Detect which cell encompasses the target text, then output its (x, y) center coordinate. 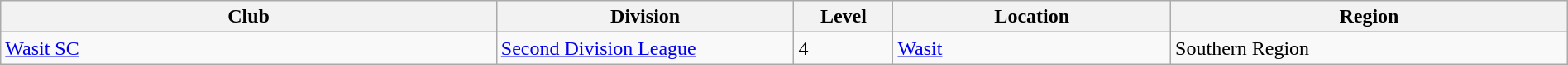
Wasit (1032, 48)
Location (1032, 17)
4 (844, 48)
Division (645, 17)
Level (844, 17)
Region (1370, 17)
Second Division League (645, 48)
Club (249, 17)
Wasit SC (249, 48)
Southern Region (1370, 48)
